Return the (X, Y) coordinate for the center point of the cell that contains the specified text.  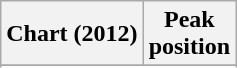
Peakposition (189, 34)
Chart (2012) (72, 34)
